Return the (x, y) coordinate for the center point of the cell that contains the specified text.  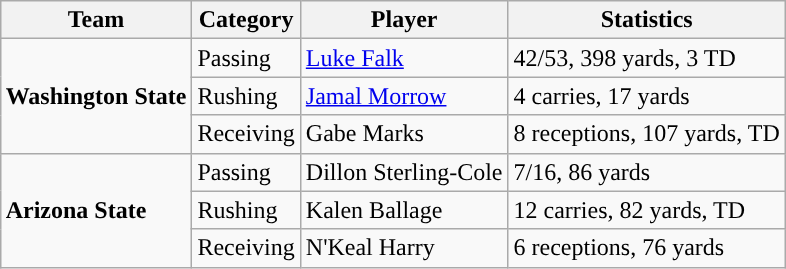
Kalen Ballage (404, 210)
6 receptions, 76 yards (646, 248)
Category (246, 20)
42/53, 398 yards, 3 TD (646, 58)
Gabe Marks (404, 134)
Jamal Morrow (404, 96)
N'Keal Harry (404, 248)
12 carries, 82 yards, TD (646, 210)
Dillon Sterling-Cole (404, 172)
Luke Falk (404, 58)
Player (404, 20)
7/16, 86 yards (646, 172)
Statistics (646, 20)
Washington State (96, 96)
Arizona State (96, 210)
Team (96, 20)
8 receptions, 107 yards, TD (646, 134)
4 carries, 17 yards (646, 96)
